Determine the [x, y] coordinate at the center of the cell enclosing the given text.  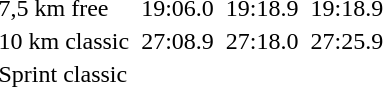
27:08.9 [178, 41]
27:18.0 [262, 41]
